Identify which cell holds the provided text, then report its [x, y] central coordinate. 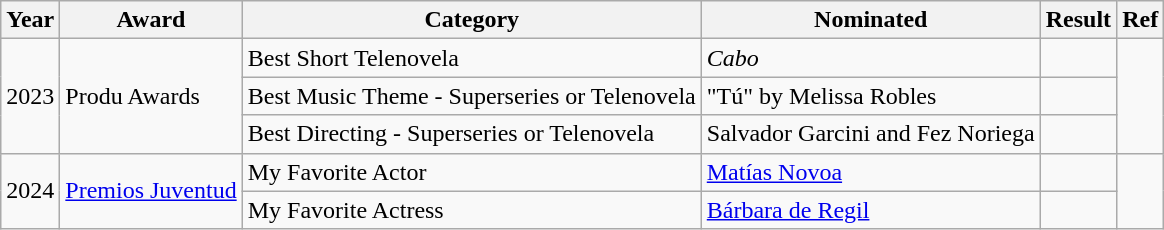
2024 [30, 191]
Ref [1140, 20]
Best Directing - Superseries or Telenovela [472, 134]
Best Short Telenovela [472, 58]
2023 [30, 96]
Produ Awards [151, 96]
Year [30, 20]
Bárbara de Regil [870, 210]
Result [1078, 20]
Category [472, 20]
Cabo [870, 58]
Salvador Garcini and Fez Noriega [870, 134]
Matías Novoa [870, 172]
"Tú" by Melissa Robles [870, 96]
My Favorite Actor [472, 172]
Nominated [870, 20]
My Favorite Actress [472, 210]
Award [151, 20]
Best Music Theme - Superseries or Telenovela [472, 96]
Premios Juventud [151, 191]
